Return the [X, Y] coordinate for the center point of the cell that contains the specified text.  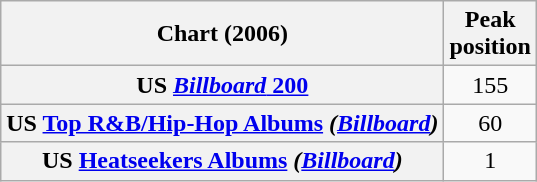
60 [490, 123]
US Top R&B/Hip-Hop Albums (Billboard) [222, 123]
US Heatseekers Albums (Billboard) [222, 161]
US Billboard 200 [222, 85]
Chart (2006) [222, 34]
Peak position [490, 34]
1 [490, 161]
155 [490, 85]
